Output the [x, y] coordinate of the center of the cell containing the given text.  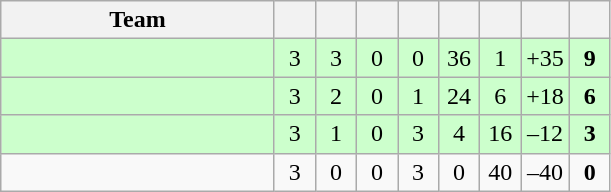
36 [460, 58]
4 [460, 134]
16 [500, 134]
24 [460, 96]
2 [336, 96]
+35 [546, 58]
–12 [546, 134]
+18 [546, 96]
Team [138, 20]
9 [590, 58]
–40 [546, 172]
40 [500, 172]
